Search for the cell housing the specified text and yield its [x, y] center coordinate. 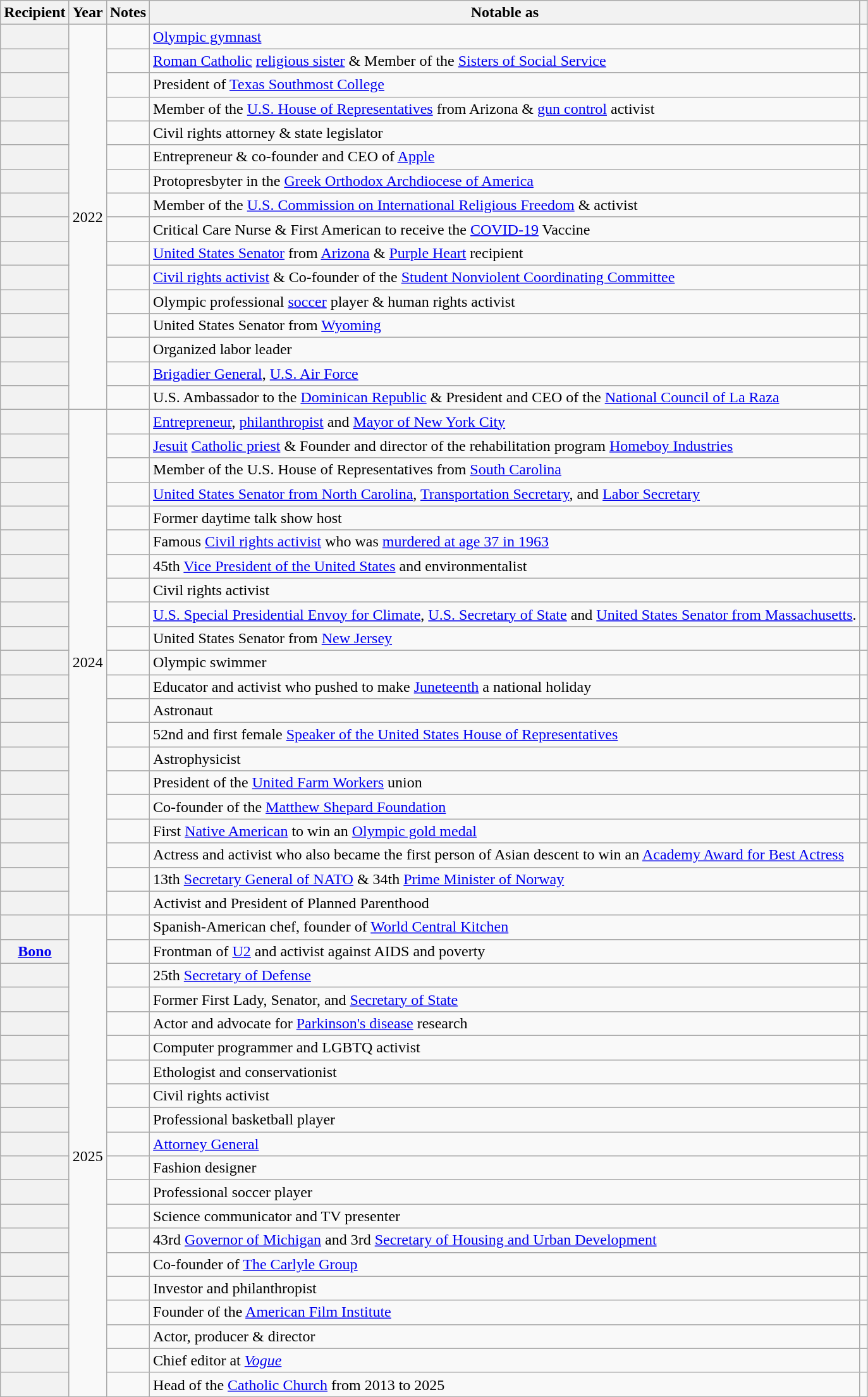
Organized labor leader [505, 350]
U.S. Special Presidential Envoy for Climate, U.S. Secretary of State and United States Senator from Massachusetts. [505, 614]
Professional soccer player [505, 1192]
52nd and first female Speaker of the United States House of Representatives [505, 735]
Astrophysicist [505, 759]
Notes [128, 13]
U.S. Ambassador to the Dominican Republic & President and CEO of the National Council of La Raza [505, 398]
Fashion designer [505, 1168]
Actress and activist who also became the first person of Asian descent to win an Academy Award for Best Actress [505, 855]
25th Secretary of Defense [505, 975]
Educator and activist who pushed to make Juneteenth a national holiday [505, 686]
Olympic professional soccer player & human rights activist [505, 302]
Olympic swimmer [505, 662]
Head of the Catholic Church from 2013 to 2025 [505, 1384]
Famous Civil rights activist who was murdered at age 37 in 1963 [505, 542]
Critical Care Nurse & First American to receive the COVID-19 Vaccine [505, 229]
45th Vice President of the United States and environmentalist [505, 566]
President of the United Farm Workers union [505, 783]
Entrepreneur, philanthropist and Mayor of New York City [505, 422]
Olympic gymnast [505, 37]
Investor and philanthropist [505, 1288]
Co-founder of the Matthew Shepard Foundation [505, 807]
United States Senator from North Carolina, Transportation Secretary, and Labor Secretary [505, 494]
Computer programmer and LGBTQ activist [505, 1047]
Civil rights attorney & state legislator [505, 133]
2024 [87, 663]
Entrepreneur & co-founder and CEO of Apple [505, 157]
Science communicator and TV presenter [505, 1216]
13th Secretary General of NATO & 34th Prime Minister of Norway [505, 879]
2025 [87, 1156]
Former daytime talk show host [505, 518]
Attorney General [505, 1144]
Spanish-American chef, founder of World Central Kitchen [505, 927]
Recipient [35, 13]
Founder of the American Film Institute [505, 1312]
Year [87, 13]
United States Senator from Wyoming [505, 326]
Member of the U.S. House of Representatives from Arizona & gun control activist [505, 109]
First Native American to win an Olympic gold medal [505, 831]
Actor, producer & director [505, 1336]
Astronaut [505, 711]
Frontman of U2 and activist against AIDS and poverty [505, 951]
Brigadier General, U.S. Air Force [505, 374]
Roman Catholic religious sister & Member of the Sisters of Social Service [505, 61]
Civil rights activist & Co-founder of the Student Nonviolent Coordinating Committee [505, 277]
Actor and advocate for Parkinson's disease research [505, 1023]
43rd Governor of Michigan and 3rd Secretary of Housing and Urban Development [505, 1240]
2022 [87, 218]
United States Senator from New Jersey [505, 638]
Ethologist and conservationist [505, 1072]
Protopresbyter in the Greek Orthodox Archdiocese of America [505, 181]
Former First Lady, Senator, and Secretary of State [505, 999]
Chief editor at Vogue [505, 1360]
Member of the U.S. House of Representatives from South Carolina [505, 470]
Activist and President of Planned Parenthood [505, 903]
Co-founder of The Carlyle Group [505, 1264]
Professional basketball player [505, 1120]
Jesuit Catholic priest & Founder and director of the rehabilitation program Homeboy Industries [505, 446]
United States Senator from Arizona & Purple Heart recipient [505, 253]
Notable as [505, 13]
Bono [35, 951]
Member of the U.S. Commission on International Religious Freedom & activist [505, 205]
President of Texas Southmost College [505, 85]
